Capture the cell that displays the provided text and extract its (x, y) central coordinate. 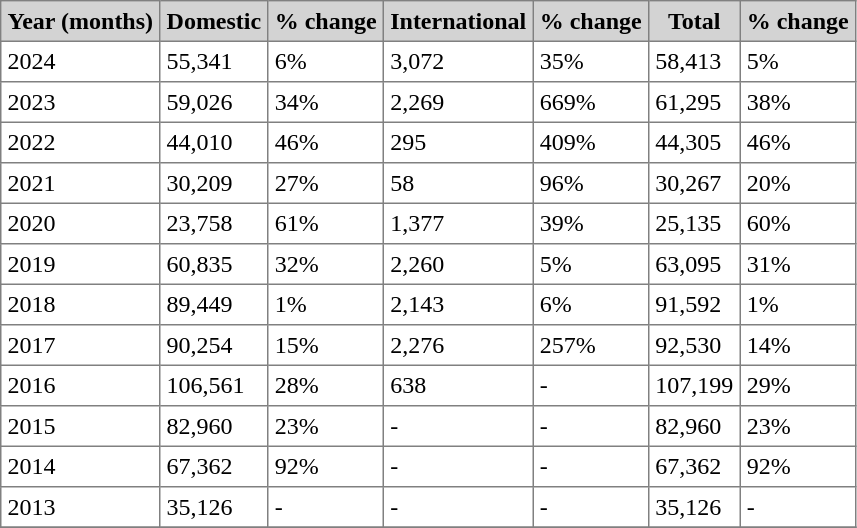
2019 (80, 264)
20% (798, 183)
15% (326, 345)
34% (326, 102)
409% (591, 142)
27% (326, 183)
58 (458, 183)
32% (326, 264)
2,276 (458, 345)
2020 (80, 223)
31% (798, 264)
2013 (80, 507)
2,260 (458, 264)
23,758 (214, 223)
63,095 (694, 264)
3,072 (458, 61)
2015 (80, 426)
1,377 (458, 223)
2017 (80, 345)
25,135 (694, 223)
28% (326, 385)
International (458, 21)
2018 (80, 304)
669% (591, 102)
39% (591, 223)
55,341 (214, 61)
35% (591, 61)
30,209 (214, 183)
257% (591, 345)
106,561 (214, 385)
2,269 (458, 102)
91,592 (694, 304)
58,413 (694, 61)
2016 (80, 385)
2024 (80, 61)
59,026 (214, 102)
Year (months) (80, 21)
61% (326, 223)
89,449 (214, 304)
14% (798, 345)
Domestic (214, 21)
44,305 (694, 142)
60,835 (214, 264)
2,143 (458, 304)
2022 (80, 142)
295 (458, 142)
2014 (80, 466)
638 (458, 385)
2021 (80, 183)
30,267 (694, 183)
96% (591, 183)
29% (798, 385)
38% (798, 102)
107,199 (694, 385)
Total (694, 21)
90,254 (214, 345)
61,295 (694, 102)
60% (798, 223)
44,010 (214, 142)
2023 (80, 102)
92,530 (694, 345)
